Locate the cell with the specified text and output its (X, Y) center coordinate. 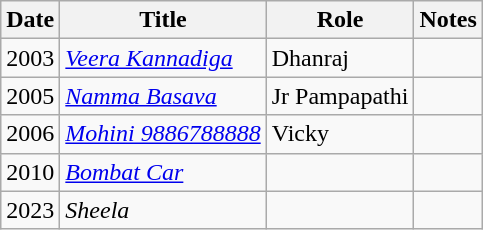
Dhanraj (340, 58)
Vicky (340, 134)
2006 (30, 134)
2003 (30, 58)
Notes (448, 20)
2005 (30, 96)
Date (30, 20)
Bombat Car (163, 172)
Jr Pampapathi (340, 96)
Sheela (163, 210)
Veera Kannadiga (163, 58)
2023 (30, 210)
2010 (30, 172)
Mohini 9886788888 (163, 134)
Namma Basava (163, 96)
Title (163, 20)
Role (340, 20)
